Return the (X, Y) coordinate for the center point of the cell that contains the specified text.  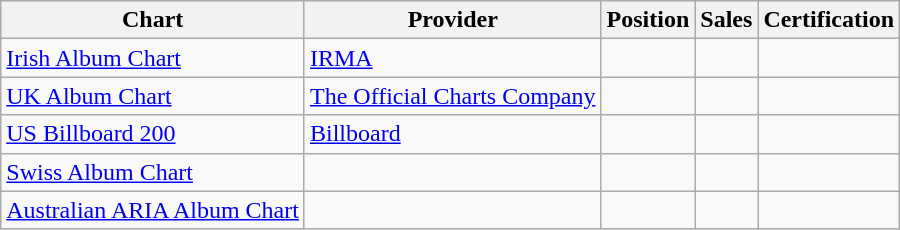
Position (648, 20)
UK Album Chart (153, 96)
Certification (829, 20)
Chart (153, 20)
Swiss Album Chart (153, 172)
Australian ARIA Album Chart (153, 210)
Irish Album Chart (153, 58)
Provider (452, 20)
The Official Charts Company (452, 96)
US Billboard 200 (153, 134)
Billboard (452, 134)
IRMA (452, 58)
Sales (726, 20)
